Output the (X, Y) coordinate of the center of the cell containing the given text.  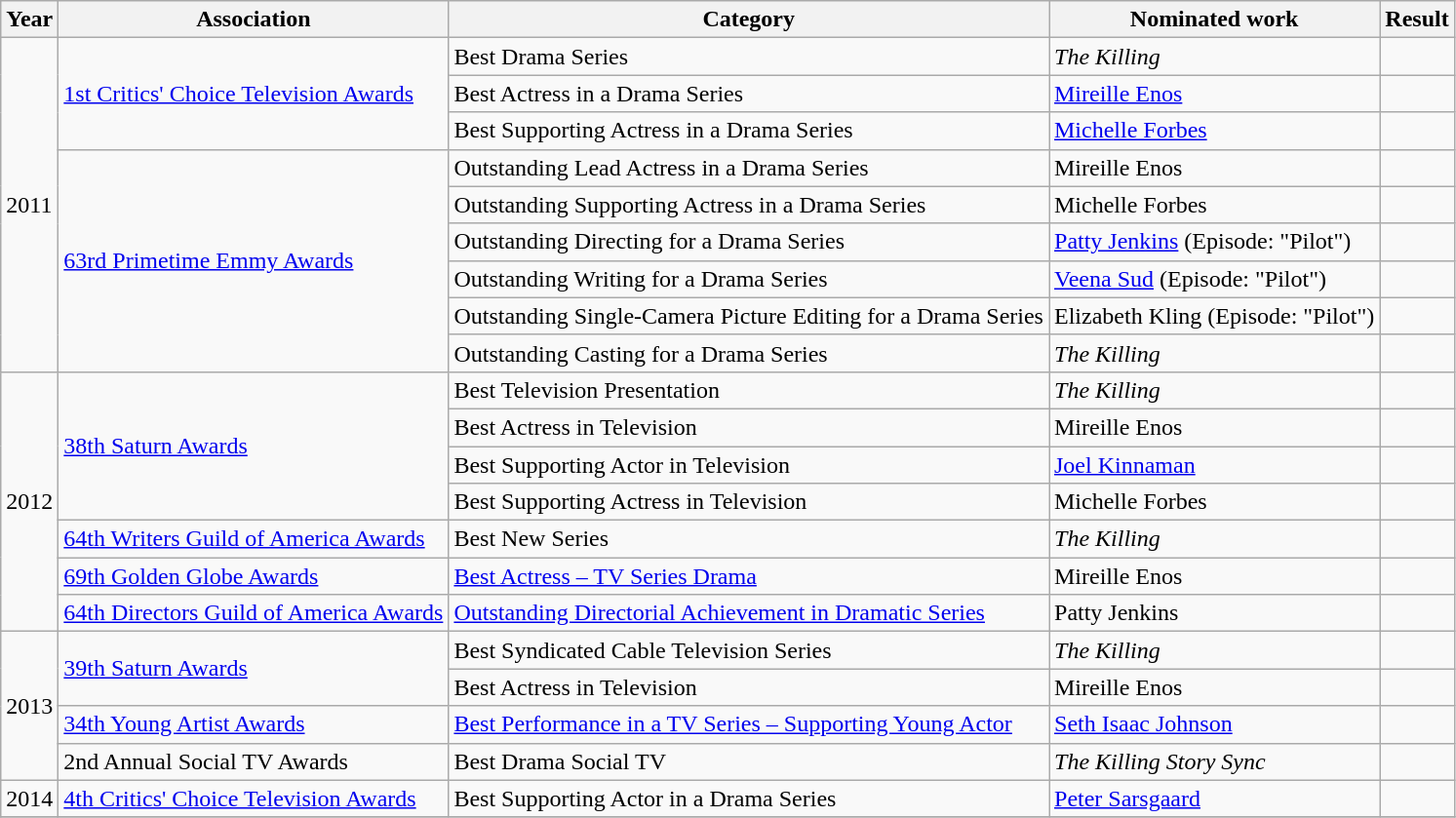
63rd Primetime Emmy Awards (254, 260)
Best Supporting Actor in a Drama Series (749, 799)
34th Young Artist Awards (254, 724)
39th Saturn Awards (254, 669)
Best Supporting Actress in Television (749, 502)
Outstanding Lead Actress in a Drama Series (749, 168)
1st Critics' Choice Television Awards (254, 94)
Peter Sarsgaard (1215, 799)
64th Directors Guild of America Awards (254, 613)
Seth Isaac Johnson (1215, 724)
Best Supporting Actor in Television (749, 465)
Outstanding Supporting Actress in a Drama Series (749, 205)
2nd Annual Social TV Awards (254, 761)
Year (29, 19)
Best Drama Social TV (749, 761)
2013 (29, 706)
Joel Kinnaman (1215, 465)
Best Syndicated Cable Television Series (749, 650)
Outstanding Casting for a Drama Series (749, 353)
Outstanding Writing for a Drama Series (749, 279)
Elizabeth Kling (Episode: "Pilot") (1215, 316)
2011 (29, 205)
69th Golden Globe Awards (254, 576)
Best Supporting Actress in a Drama Series (749, 131)
Best Performance in a TV Series – Supporting Young Actor (749, 724)
4th Critics' Choice Television Awards (254, 799)
Category (749, 19)
Best Television Presentation (749, 390)
Result (1417, 19)
The Killing Story Sync (1215, 761)
38th Saturn Awards (254, 446)
Association (254, 19)
Best New Series (749, 539)
Outstanding Directorial Achievement in Dramatic Series (749, 613)
Veena Sud (Episode: "Pilot") (1215, 279)
Outstanding Directing for a Drama Series (749, 242)
Nominated work (1215, 19)
2012 (29, 501)
Best Actress in a Drama Series (749, 94)
64th Writers Guild of America Awards (254, 539)
Best Actress – TV Series Drama (749, 576)
Patty Jenkins (Episode: "Pilot") (1215, 242)
Outstanding Single-Camera Picture Editing for a Drama Series (749, 316)
Best Drama Series (749, 57)
Patty Jenkins (1215, 613)
2014 (29, 799)
